Locate the cell with the specified text and output its [X, Y] center coordinate. 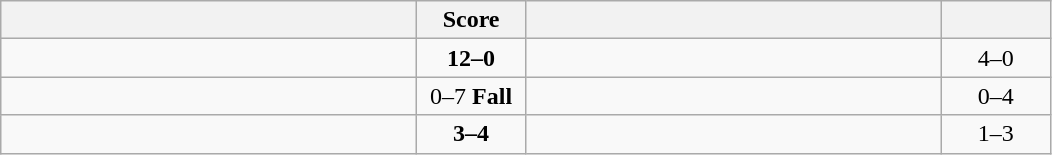
0–4 [996, 96]
4–0 [996, 58]
0–7 Fall [472, 96]
1–3 [996, 134]
Score [472, 20]
3–4 [472, 134]
12–0 [472, 58]
